Output the [X, Y] coordinate of the center of the cell containing the given text.  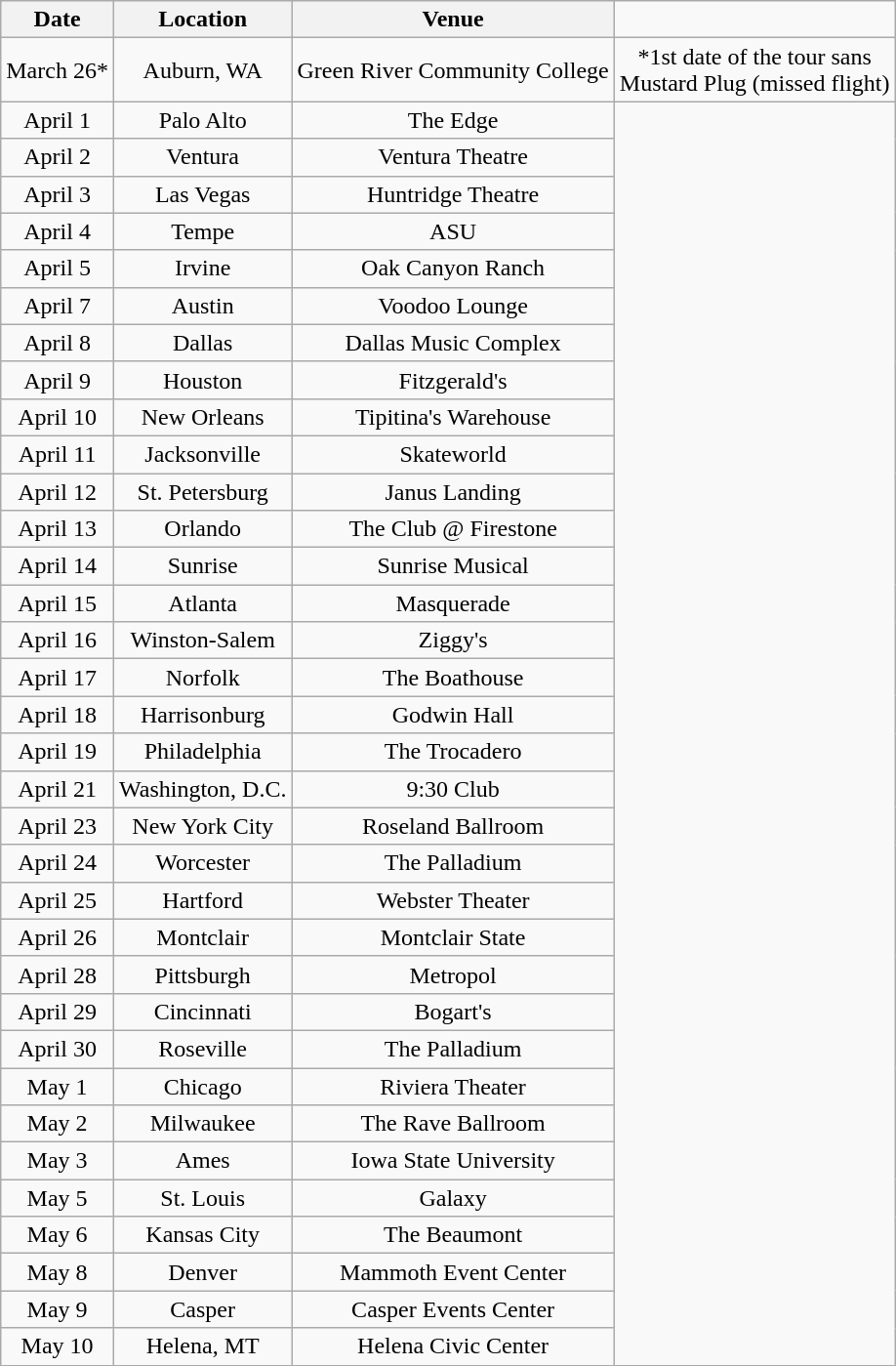
Tempe [202, 231]
Worcester [202, 863]
Iowa State University [453, 1161]
St. Louis [202, 1198]
Skateworld [453, 454]
Janus Landing [453, 491]
The Rave Ballroom [453, 1124]
The Trocadero [453, 752]
April 7 [58, 306]
Hartford [202, 900]
April 23 [58, 826]
Las Vegas [202, 194]
April 24 [58, 863]
Houston [202, 380]
Denver [202, 1272]
Jacksonville [202, 454]
The Beaumont [453, 1235]
The Club @ Firestone [453, 529]
April 11 [58, 454]
May 3 [58, 1161]
Orlando [202, 529]
Date [58, 20]
Roseland Ballroom [453, 826]
Milwaukee [202, 1124]
May 2 [58, 1124]
April 2 [58, 157]
St. Petersburg [202, 491]
Tipitina's Warehouse [453, 417]
Voodoo Lounge [453, 306]
Montclair [202, 937]
Webster Theater [453, 900]
April 16 [58, 641]
Bogart's [453, 1012]
April 10 [58, 417]
April 3 [58, 194]
Riviera Theater [453, 1087]
Kansas City [202, 1235]
Metropol [453, 974]
May 8 [58, 1272]
Austin [202, 306]
Sunrise Musical [453, 566]
April 13 [58, 529]
April 9 [58, 380]
Oak Canyon Ranch [453, 269]
Mammoth Event Center [453, 1272]
April 25 [58, 900]
April 4 [58, 231]
April 8 [58, 343]
ASU [453, 231]
Sunrise [202, 566]
May 10 [58, 1346]
Ames [202, 1161]
Venue [453, 20]
Pittsburgh [202, 974]
*1st date of the tour sansMustard Plug (missed flight) [754, 70]
Casper [202, 1309]
Ventura Theatre [453, 157]
April 29 [58, 1012]
Casper Events Center [453, 1309]
Irvine [202, 269]
Ventura [202, 157]
April 5 [58, 269]
Montclair State [453, 937]
April 28 [58, 974]
Chicago [202, 1087]
Dallas [202, 343]
May 9 [58, 1309]
Fitzgerald's [453, 380]
April 30 [58, 1049]
Ziggy's [453, 641]
Harrisonburg [202, 715]
Roseville [202, 1049]
The Boathouse [453, 678]
Philadelphia [202, 752]
March 26* [58, 70]
April 1 [58, 120]
Green River Community College [453, 70]
Dallas Music Complex [453, 343]
Palo Alto [202, 120]
Huntridge Theatre [453, 194]
April 17 [58, 678]
Helena, MT [202, 1346]
Masquerade [453, 603]
Norfolk [202, 678]
Atlanta [202, 603]
Winston-Salem [202, 641]
Helena Civic Center [453, 1346]
The Edge [453, 120]
May 6 [58, 1235]
April 26 [58, 937]
Godwin Hall [453, 715]
May 5 [58, 1198]
9:30 Club [453, 789]
April 12 [58, 491]
April 19 [58, 752]
April 14 [58, 566]
Washington, D.C. [202, 789]
April 18 [58, 715]
Cincinnati [202, 1012]
New Orleans [202, 417]
April 15 [58, 603]
May 1 [58, 1087]
Galaxy [453, 1198]
April 21 [58, 789]
New York City [202, 826]
Auburn, WA [202, 70]
Location [202, 20]
